Extract the (x, y) coordinate from the center of the cell holding the provided text.  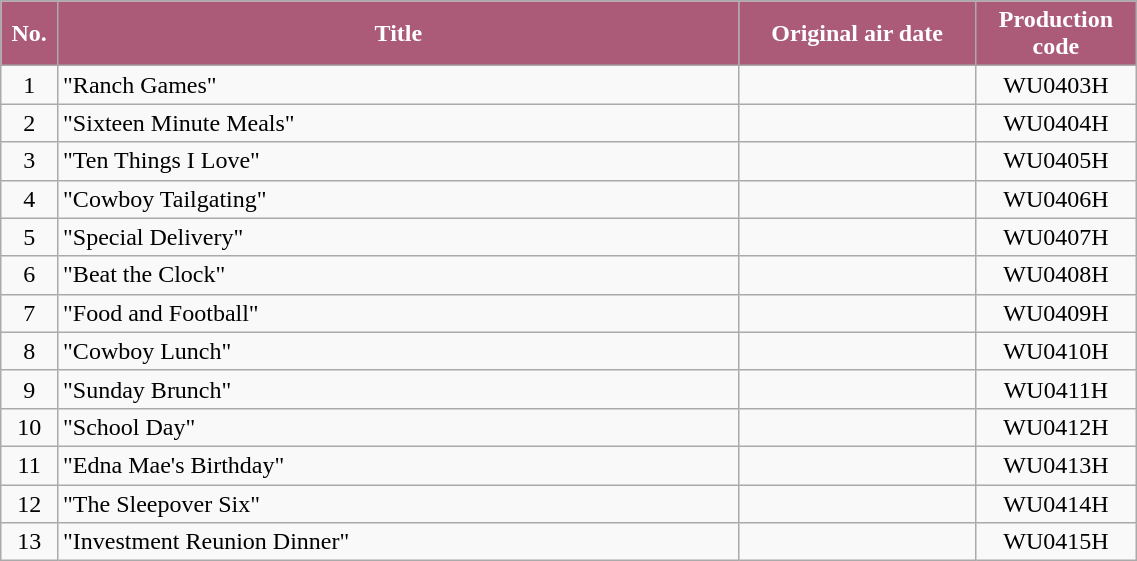
WU0413H (1056, 465)
"Investment Reunion Dinner" (399, 542)
WU0406H (1056, 199)
WU0412H (1056, 427)
"Special Delivery" (399, 237)
WU0403H (1056, 85)
WU0404H (1056, 123)
4 (30, 199)
10 (30, 427)
WU0411H (1056, 389)
WU0410H (1056, 351)
"Beat the Clock" (399, 275)
"Food and Football" (399, 313)
"Ranch Games" (399, 85)
WU0407H (1056, 237)
"Ten Things I Love" (399, 161)
"Sunday Brunch" (399, 389)
7 (30, 313)
"Sixteen Minute Meals" (399, 123)
8 (30, 351)
WU0408H (1056, 275)
WU0415H (1056, 542)
1 (30, 85)
WU0414H (1056, 503)
Original air date (857, 34)
"The Sleepover Six" (399, 503)
3 (30, 161)
WU0405H (1056, 161)
11 (30, 465)
6 (30, 275)
13 (30, 542)
"Cowboy Lunch" (399, 351)
"Edna Mae's Birthday" (399, 465)
WU0409H (1056, 313)
"School Day" (399, 427)
Title (399, 34)
2 (30, 123)
"Cowboy Tailgating" (399, 199)
12 (30, 503)
5 (30, 237)
9 (30, 389)
Productioncode (1056, 34)
No. (30, 34)
